Capture the cell that displays the provided text and extract its (X, Y) central coordinate. 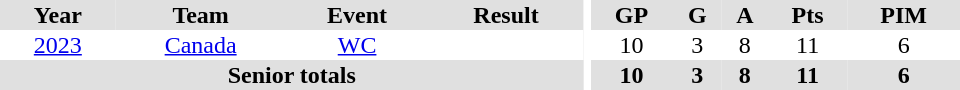
G (698, 15)
PIM (904, 15)
Team (201, 15)
Pts (808, 15)
Event (358, 15)
2023 (58, 45)
A (745, 15)
GP (631, 15)
Canada (201, 45)
WC (358, 45)
Year (58, 15)
Senior totals (292, 75)
Result (506, 15)
